For the text-containing cell, return its midpoint in [X, Y] coordinate format. 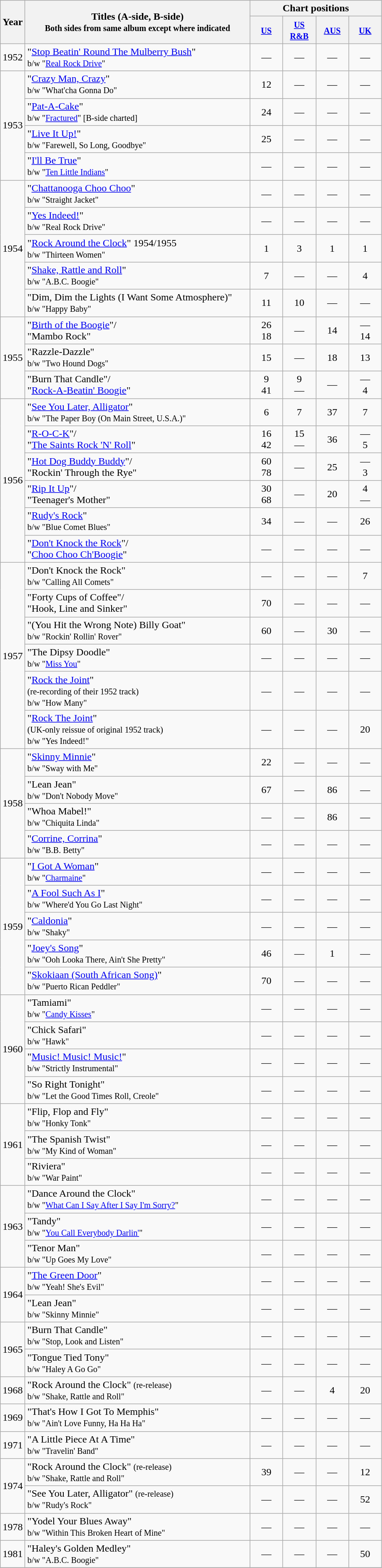
6 [267, 412]
1974 [13, 1486]
1958 [13, 803]
24 [267, 112]
—4 [366, 385]
"Haley's Golden Medley"b/w "A.B.C. Boogie" [138, 1554]
"The Spanish Twist"b/w "My Kind of Woman" [138, 1145]
36 [332, 440]
1953 [13, 125]
"Yodel Your Blues Away"b/w "Within This Broken Heart of Mine" [138, 1526]
941 [267, 385]
1642 [267, 440]
"Caldonia"b/w "Shaky" [138, 926]
10 [299, 303]
1957 [13, 655]
"Birth of the Boogie"/"Mambo Rock" [138, 330]
"Tamiami"b/w "Candy Kisses" [138, 1008]
"See You Later, Alligator" (re-release)b/w "Rudy's Rock" [138, 1500]
"Don't Knock the Rock"b/w "Calling All Comets" [138, 576]
"Rudy's Rock"b/w "Blue Comet Blues" [138, 521]
"R-O-C-K"/"The Saints Rock 'N' Roll" [138, 440]
"Yes Indeed!"b/w "Real Rock Drive" [138, 221]
"Chick Safari"b/w "Hawk" [138, 1036]
"Tongue Tied Tony"b/w "Haley A Go Go" [138, 1363]
"Burn That Candle"b/w "Stop, Look and Listen" [138, 1336]
34 [267, 521]
3068 [267, 494]
"Chattanooga Choo Choo"b/w "Straight Jacket" [138, 194]
1952 [13, 57]
52 [366, 1500]
"Razzle-Dazzle"b/w "Two Hound Dogs" [138, 357]
Chart positions [316, 8]
22 [267, 762]
1965 [13, 1349]
1960 [13, 1049]
"The Dipsy Doodle"b/w "Miss You" [138, 658]
"Crazy Man, Crazy"b/w "What'cha Gonna Do" [138, 85]
"Shake, Rattle and Roll"b/w "A.B.C. Boogie" [138, 275]
—14 [366, 330]
"Lean Jean"b/w "Don't Nobody Move" [138, 790]
"So Right Tonight"b/w "Let the Good Times Roll, Creole" [138, 1090]
"I Got A Woman"b/w "Charmaine" [138, 872]
1963 [13, 1226]
"Live It Up!"b/w "Farewell, So Long, Goodbye" [138, 139]
"Stop Beatin' Round The Mulberry Bush"b/w "Real Rock Drive" [138, 57]
46 [267, 953]
"Tandy"b/w "You Call Everybody Darlin'" [138, 1226]
2618 [267, 330]
1964 [13, 1295]
—3 [366, 467]
"Pat-A-Cake"b/w "Fractured" [B-side charted] [138, 112]
1968 [13, 1391]
4— [366, 494]
"See You Later, Alligator"b/w "The Paper Boy (On Main Street, U.S.A.)" [138, 412]
37 [332, 412]
"Hot Dog Buddy Buddy"/"Rockin' Through the Rye" [138, 467]
"I'll Be True"b/w "Ten Little Indians" [138, 166]
26 [366, 521]
14 [332, 330]
"Music! Music! Music!"b/w "Strictly Instrumental" [138, 1062]
"That's How I Got To Memphis"b/w "Ain't Love Funny, Ha Ha Ha" [138, 1417]
—5 [366, 440]
13 [366, 357]
67 [267, 790]
50 [366, 1554]
"Skokiaan (South African Song)"b/w "Puerto Rican Peddler" [138, 981]
"Forty Cups of Coffee"/"Hook, Line and Sinker" [138, 603]
1978 [13, 1526]
"Don't Knock the Rock"/"Choo Choo Ch'Boogie" [138, 549]
UK [366, 30]
"Joey's Song"b/w "Ooh Looka There, Ain't She Pretty" [138, 953]
"The Green Door"b/w "Yeah! She's Evil" [138, 1281]
US [267, 30]
"Lean Jean"b/w "Skinny Minnie" [138, 1308]
1959 [13, 926]
"Skinny Minnie"b/w "Sway with Me" [138, 762]
"Burn That Candle"/"Rock-A-Beatin' Boogie" [138, 385]
"Riviera"b/w "War Paint" [138, 1171]
Titles (A-side, B-side)Both sides from same album except where indicated [138, 22]
US R&B [299, 30]
"A Fool Such As I"b/w "Where'd You Go Last Night" [138, 899]
"Tenor Man"b/w "Up Goes My Love" [138, 1254]
"Rock The Joint"(UK-only reissue of original 1952 track)b/w "Yes Indeed!" [138, 729]
Year [13, 22]
"Dance Around the Clock"b/w "What Can I Say After I Say I'm Sorry?" [138, 1199]
"Flip, Flop and Fly"b/w "Honky Tonk" [138, 1117]
1954 [13, 248]
1981 [13, 1554]
1969 [13, 1417]
18 [332, 357]
1961 [13, 1145]
11 [267, 303]
30 [332, 630]
"A Little Piece At A Time"b/w "Travelin' Band" [138, 1445]
15 [267, 357]
3 [299, 248]
AUS [332, 30]
"Rock the Joint"(re-recording of their 1952 track)b/w "How Many" [138, 691]
39 [267, 1472]
"Rip It Up"/"Teenager's Mother" [138, 494]
"Dim, Dim the Lights (I Want Some Atmosphere)"b/w "Happy Baby" [138, 303]
9— [299, 385]
60 [267, 630]
1956 [13, 480]
"Corrine, Corrina"b/w "B.B. Betty" [138, 844]
15— [299, 440]
"(You Hit the Wrong Note) Billy Goat"b/w "Rockin' Rollin' Rover" [138, 630]
6078 [267, 467]
"Rock Around the Clock" 1954/1955b/w "Thirteen Women" [138, 248]
1971 [13, 1445]
"Whoa Mabel!"b/w "Chiquita Linda" [138, 817]
1955 [13, 357]
